Detect which cell encompasses the target text, then output its [X, Y] center coordinate. 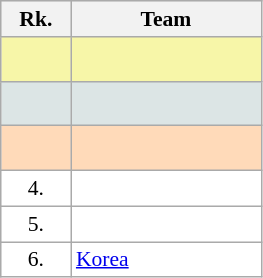
Korea [166, 260]
5. [36, 224]
6. [36, 260]
4. [36, 189]
Rk. [36, 19]
Team [166, 19]
